Return the [X, Y] coordinate for the center point of the cell that contains the specified text.  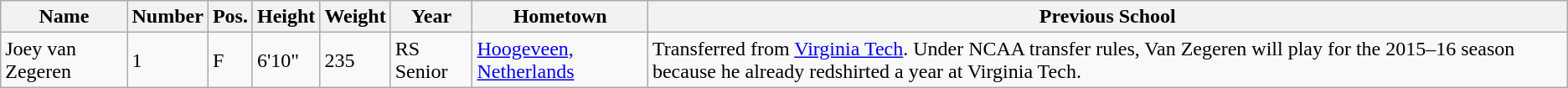
Hometown [560, 17]
1 [168, 60]
Weight [355, 17]
Joey van Zegeren [64, 60]
235 [355, 60]
Previous School [1107, 17]
RS Senior [431, 60]
Name [64, 17]
F [230, 60]
6'10" [286, 60]
Pos. [230, 17]
Hoogeveen, Netherlands [560, 60]
Height [286, 17]
Year [431, 17]
Number [168, 17]
